From the cell containing the given text, extract its center point as (x, y) coordinate. 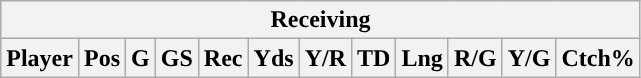
TD (374, 58)
Y/R (325, 58)
Y/G (529, 58)
Rec (223, 58)
Yds (274, 58)
Ctch% (598, 58)
Player (40, 58)
Lng (422, 58)
R/G (475, 58)
Pos (102, 58)
Receiving (321, 20)
G (141, 58)
GS (176, 58)
